Determine the (X, Y) coordinate at the center of the cell enclosing the given text.  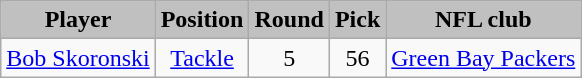
Position (202, 20)
NFL club (484, 20)
Bob Skoronski (78, 58)
5 (289, 58)
Round (289, 20)
Player (78, 20)
Green Bay Packers (484, 58)
Pick (357, 20)
Tackle (202, 58)
56 (357, 58)
